Return (X, Y) of the center of cell containing provided text 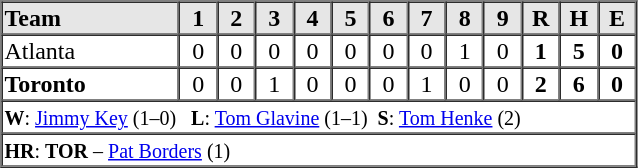
7 (427, 18)
R (541, 18)
3 (274, 18)
HR: TOR – Pat Borders (1) (319, 150)
E (617, 18)
8 (465, 18)
Atlanta (91, 50)
Team (91, 18)
H (579, 18)
W: Jimmy Key (1–0) L: Tom Glavine (1–1) S: Tom Henke (2) (319, 116)
9 (503, 18)
4 (312, 18)
Toronto (91, 84)
